Locate the cell with the specified text and output its [X, Y] center coordinate. 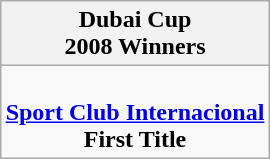
Dubai Cup2008 Winners [135, 34]
Sport Club InternacionalFirst Title [135, 112]
